Pinpoint the cell where the given text exists, returning its [x, y] midpoint coordinate. 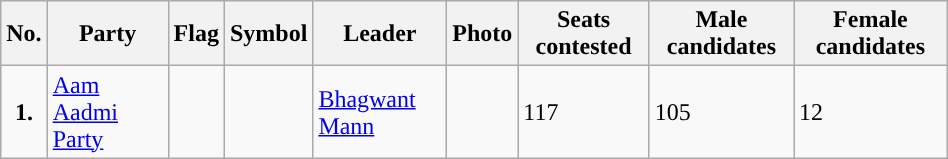
Flag [196, 34]
Leader [380, 34]
Party [108, 34]
Symbol [268, 34]
Aam Aadmi Party [108, 112]
105 [721, 112]
Bhagwant Mann [380, 112]
Female candidates [871, 34]
12 [871, 112]
Seats contested [584, 34]
117 [584, 112]
1. [24, 112]
Photo [482, 34]
No. [24, 34]
Male candidates [721, 34]
